Identify which cell holds the provided text, then report its (x, y) central coordinate. 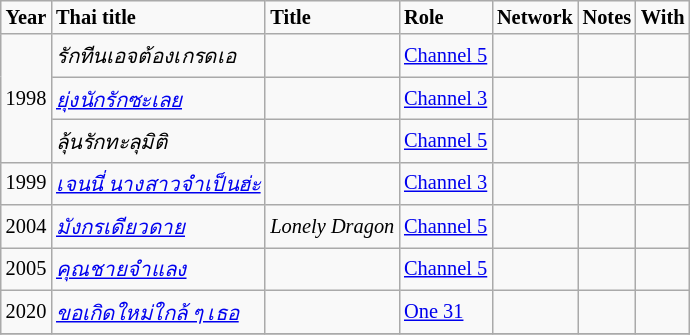
Network (535, 17)
ขอเกิดใหม่ใกล้ ๆ เธอ (158, 312)
One 31 (446, 312)
Lonely Dragon (332, 226)
2004 (26, 226)
Role (446, 17)
Title (332, 17)
รักทีนเอจต้องเกรดเอ (158, 56)
คุณชายจำแลง (158, 268)
2020 (26, 312)
2005 (26, 268)
1998 (26, 98)
1999 (26, 184)
Notes (607, 17)
มังกรเดียวดาย (158, 226)
Year (26, 17)
ยุ่งนักรักซะเลย (158, 98)
ลุ้นรักทะลุมิติ (158, 140)
เจนนี่ นางสาวจำเป็นฮ่ะ (158, 184)
With (662, 17)
Thai title (158, 17)
